Detect which cell encompasses the target text, then output its (x, y) center coordinate. 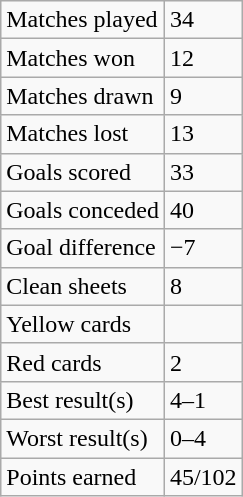
Red cards (83, 362)
Goals scored (83, 172)
12 (203, 58)
4–1 (203, 400)
13 (203, 134)
Goal difference (83, 248)
Matches lost (83, 134)
33 (203, 172)
−7 (203, 248)
Matches played (83, 20)
Worst result(s) (83, 438)
Points earned (83, 477)
Goals conceded (83, 210)
Yellow cards (83, 324)
Matches won (83, 58)
34 (203, 20)
8 (203, 286)
Best result(s) (83, 400)
0–4 (203, 438)
Clean sheets (83, 286)
9 (203, 96)
45/102 (203, 477)
2 (203, 362)
Matches drawn (83, 96)
40 (203, 210)
